Provide the (x, y) coordinate of the cell's center where the given text is located.  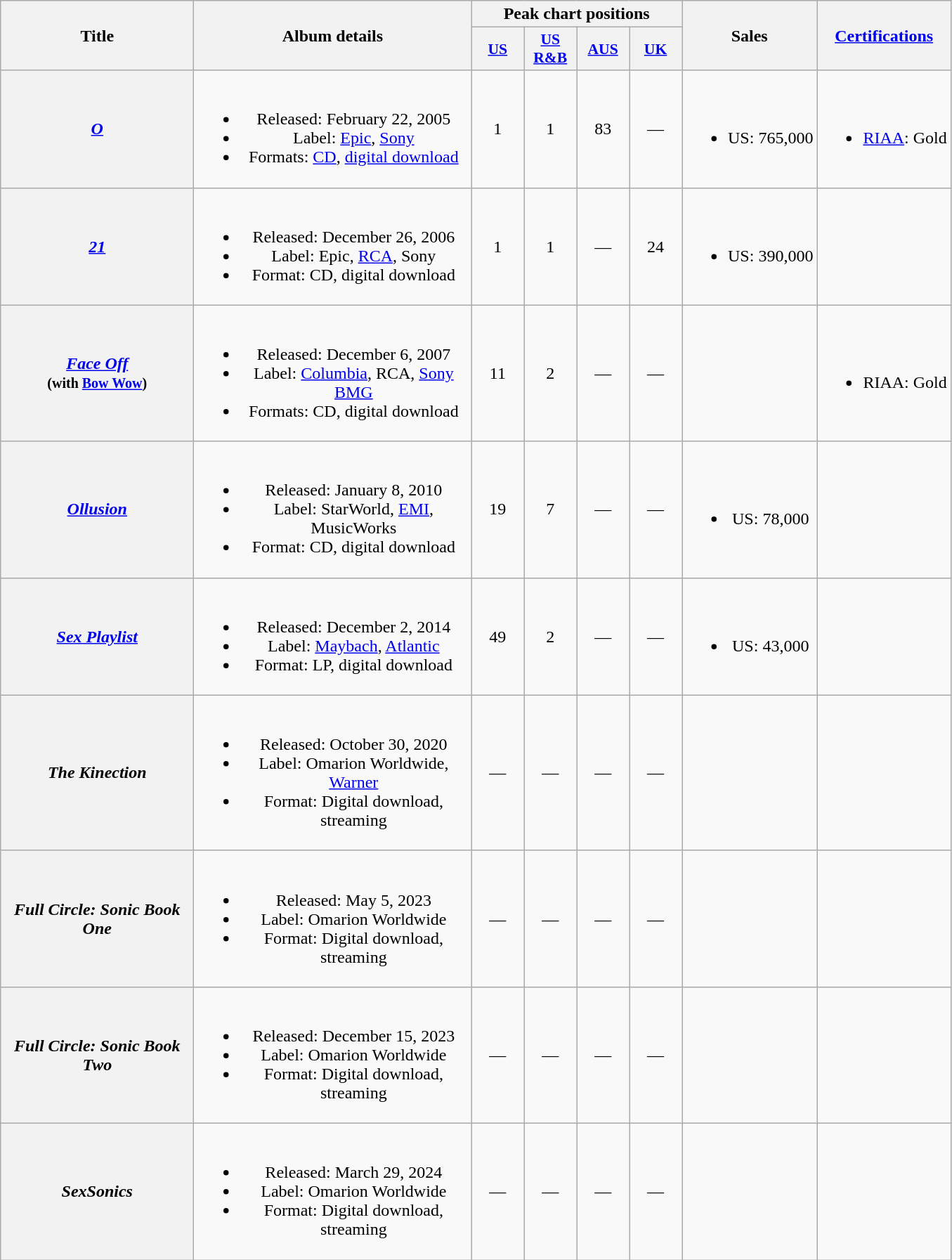
US: 765,000 (749, 129)
19 (497, 509)
83 (603, 129)
US: 43,000 (749, 637)
21 (97, 246)
Released: May 5, 2023Label: Omarion WorldwideFormat: Digital download, streaming (333, 918)
Peak chart positions (577, 14)
O (97, 129)
Full Circle: Sonic Book One (97, 918)
Released: March 29, 2024Label: Omarion WorldwideFormat: Digital download, streaming (333, 1191)
11 (497, 373)
7 (551, 509)
Title (97, 35)
Face Off(with Bow Wow) (97, 373)
Released: December 6, 2007Label: Columbia, RCA, Sony BMGFormats: CD, digital download (333, 373)
Ollusion (97, 509)
Certifications (884, 35)
Full Circle: Sonic Book Two (97, 1055)
US: 78,000 (749, 509)
US: 390,000 (749, 246)
49 (497, 637)
Released: December 15, 2023Label: Omarion WorldwideFormat: Digital download, streaming (333, 1055)
Released: October 30, 2020Label: Omarion Worldwide, WarnerFormat: Digital download, streaming (333, 773)
Released: December 2, 2014Label: Maybach, AtlanticFormat: LP, digital download (333, 637)
Sex Playlist (97, 637)
US R&B (551, 49)
AUS (603, 49)
The Kinection (97, 773)
Released: December 26, 2006Label: Epic, RCA, SonyFormat: CD, digital download (333, 246)
SexSonics (97, 1191)
Released: February 22, 2005Label: Epic, SonyFormats: CD, digital download (333, 129)
Sales (749, 35)
24 (656, 246)
UK (656, 49)
Album details (333, 35)
Released: January 8, 2010Label: StarWorld, EMI, MusicWorksFormat: CD, digital download (333, 509)
US (497, 49)
